From the cell containing the given text, extract its center point as (X, Y) coordinate. 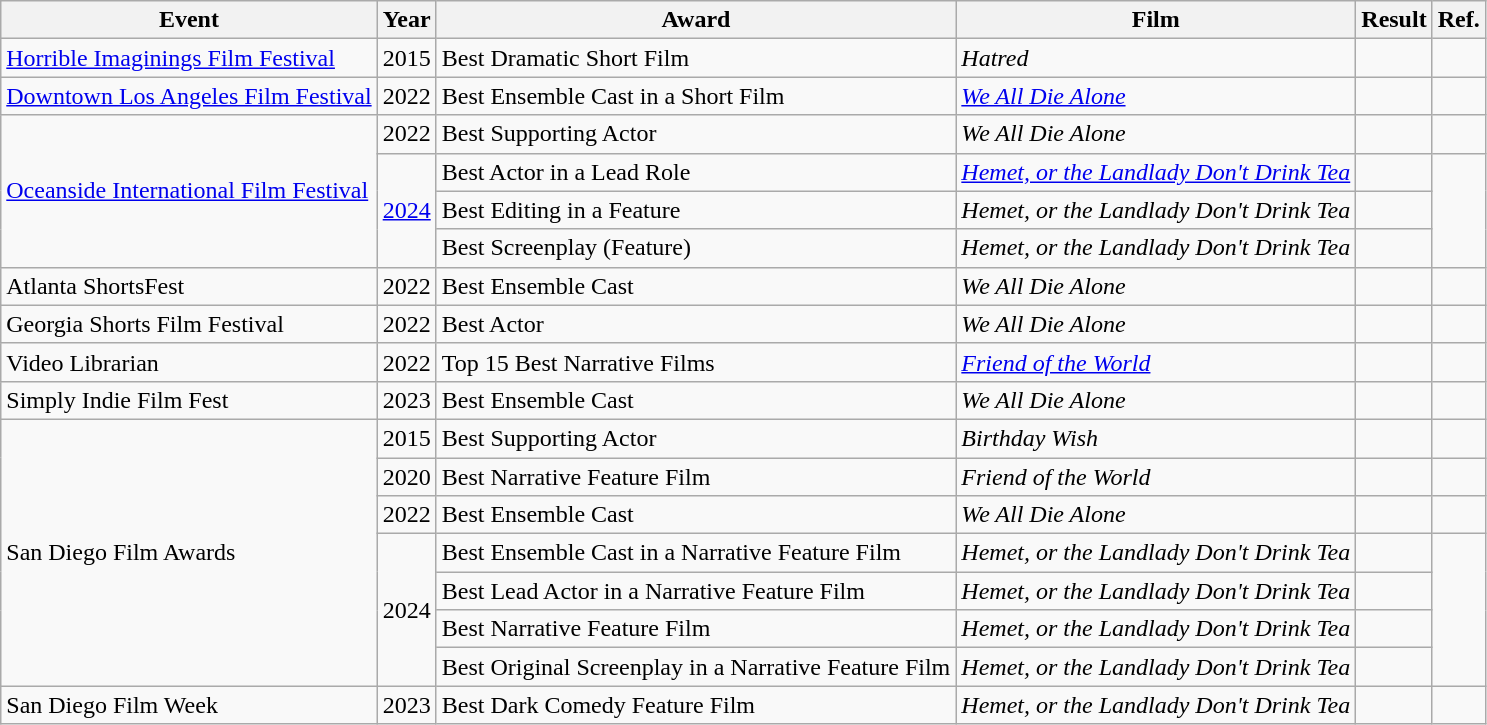
Ref. (1458, 20)
Event (189, 20)
Year (406, 20)
Best Actor (696, 324)
Best Screenplay (Feature) (696, 248)
Simply Indie Film Fest (189, 400)
Best Editing in a Feature (696, 210)
Birthday Wish (1156, 438)
Film (1156, 20)
Best Dramatic Short Film (696, 58)
Georgia Shorts Film Festival (189, 324)
2020 (406, 477)
Best Ensemble Cast in a Short Film (696, 96)
Best Lead Actor in a Narrative Feature Film (696, 591)
Oceanside International Film Festival (189, 191)
Best Actor in a Lead Role (696, 172)
Video Librarian (189, 362)
Downtown Los Angeles Film Festival (189, 96)
Top 15 Best Narrative Films (696, 362)
Award (696, 20)
Hatred (1156, 58)
Result (1394, 20)
San Diego Film Awards (189, 552)
Horrible Imaginings Film Festival (189, 58)
Best Original Screenplay in a Narrative Feature Film (696, 667)
Atlanta ShortsFest (189, 286)
Best Ensemble Cast in a Narrative Feature Film (696, 553)
Best Dark Comedy Feature Film (696, 705)
San Diego Film Week (189, 705)
